Find where the given text appears and provide that cell's center as (X, Y) coordinate. 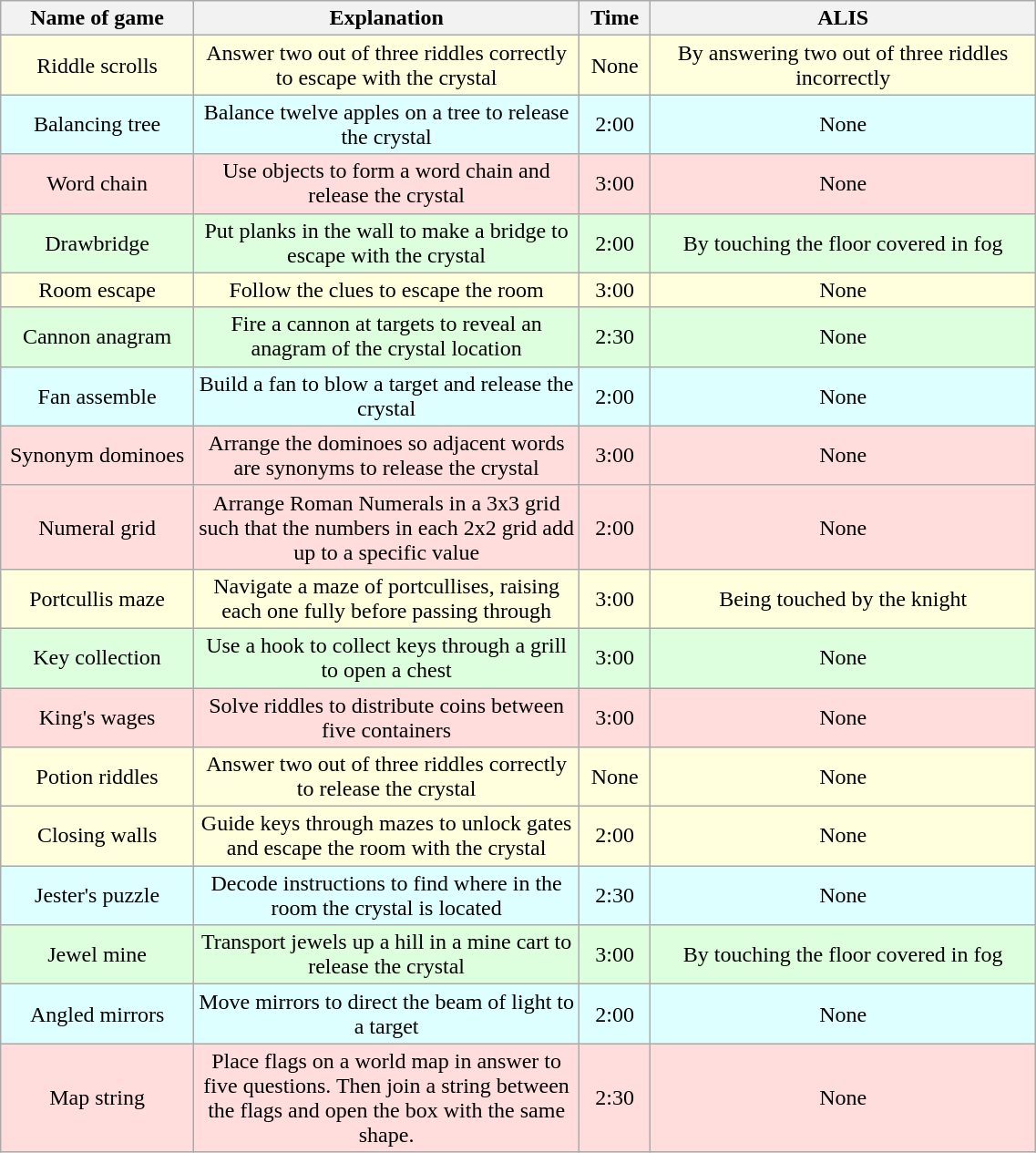
Build a fan to blow a target and release the crystal (386, 396)
Use a hook to collect keys through a grill to open a chest (386, 658)
Jewel mine (97, 955)
Room escape (97, 290)
Balance twelve apples on a tree to release the crystal (386, 124)
Cannon anagram (97, 337)
Map string (97, 1097)
Potion riddles (97, 777)
Arrange the dominoes so adjacent words are synonyms to release the crystal (386, 456)
Balancing tree (97, 124)
Answer two out of three riddles correctly to release the crystal (386, 777)
King's wages (97, 716)
Answer two out of three riddles correctly to escape with the crystal (386, 66)
Solve riddles to distribute coins between five containers (386, 716)
Time (615, 18)
Closing walls (97, 837)
Word chain (97, 184)
Riddle scrolls (97, 66)
Numeral grid (97, 527)
Jester's puzzle (97, 895)
Follow the clues to escape the room (386, 290)
Being touched by the knight (842, 598)
By answering two out of three riddles incorrectly (842, 66)
Decode instructions to find where in the room the crystal is located (386, 895)
Name of game (97, 18)
Guide keys through mazes to unlock gates and escape the room with the crystal (386, 837)
Drawbridge (97, 242)
Move mirrors to direct the beam of light to a target (386, 1014)
Fan assemble (97, 396)
Use objects to form a word chain and release the crystal (386, 184)
Portcullis maze (97, 598)
Explanation (386, 18)
Fire a cannon at targets to reveal an anagram of the crystal location (386, 337)
Synonym dominoes (97, 456)
Transport jewels up a hill in a mine cart to release the crystal (386, 955)
ALIS (842, 18)
Arrange Roman Numerals in a 3x3 grid such that the numbers in each 2x2 grid add up to a specific value (386, 527)
Navigate a maze of portcullises, raising each one fully before passing through (386, 598)
Place flags on a world map in answer to five questions. Then join a string between the flags and open the box with the same shape. (386, 1097)
Key collection (97, 658)
Angled mirrors (97, 1014)
Put planks in the wall to make a bridge to escape with the crystal (386, 242)
